Capture the cell that displays the provided text and extract its [X, Y] central coordinate. 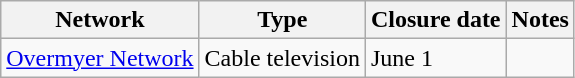
Network [100, 20]
Overmyer Network [100, 58]
Type [282, 20]
Notes [540, 20]
Closure date [436, 20]
June 1 [436, 58]
Cable television [282, 58]
